Determine the [x, y] coordinate at the center of the cell enclosing the given text.  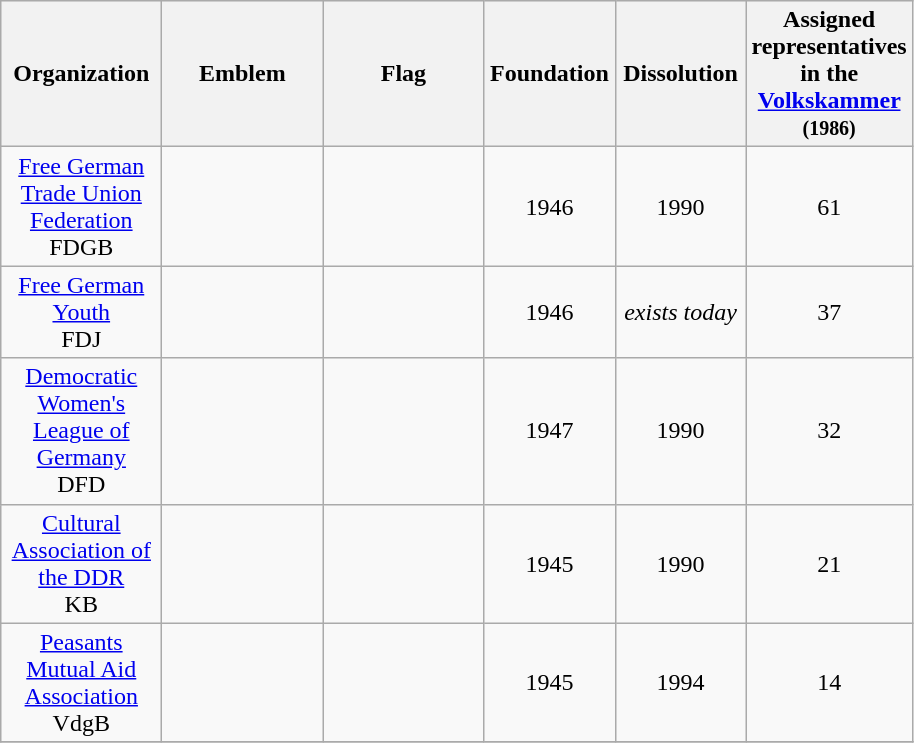
Free German Trade Union FederationFDGB [82, 206]
Dissolution [680, 74]
14 [829, 682]
Emblem [242, 74]
Free German YouthFDJ [82, 312]
Cultural Association of the DDRKB [82, 564]
Peasants Mutual Aid AssociationVdgB [82, 682]
1994 [680, 682]
32 [829, 431]
Organization [82, 74]
37 [829, 312]
Foundation [550, 74]
exists today [680, 312]
21 [829, 564]
Flag [404, 74]
61 [829, 206]
1947 [550, 431]
Assigned representatives in the Volkskammer (1986) [829, 74]
Democratic Women's League of GermanyDFD [82, 431]
